For the text-containing cell, return its midpoint in [X, Y] coordinate format. 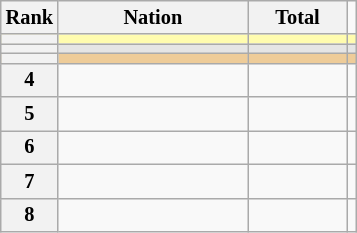
Rank [30, 17]
Nation [153, 17]
4 [30, 80]
Total [298, 17]
6 [30, 147]
7 [30, 181]
8 [30, 215]
5 [30, 114]
